Detect which cell encompasses the target text, then output its (X, Y) center coordinate. 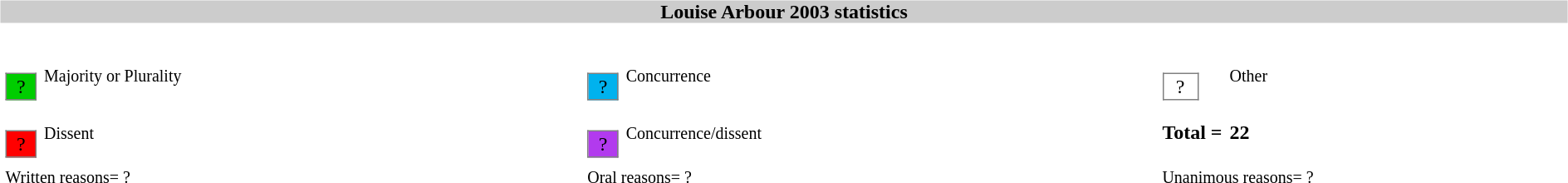
Total = (1192, 132)
Majority or Plurality (312, 76)
Other (1397, 76)
Concurrence (890, 76)
Dissent (312, 132)
22 (1397, 132)
Concurrence/dissent (890, 132)
Louise Arbour 2003 statistics (784, 12)
